Find where the given text appears and provide that cell's center as [X, Y] coordinate. 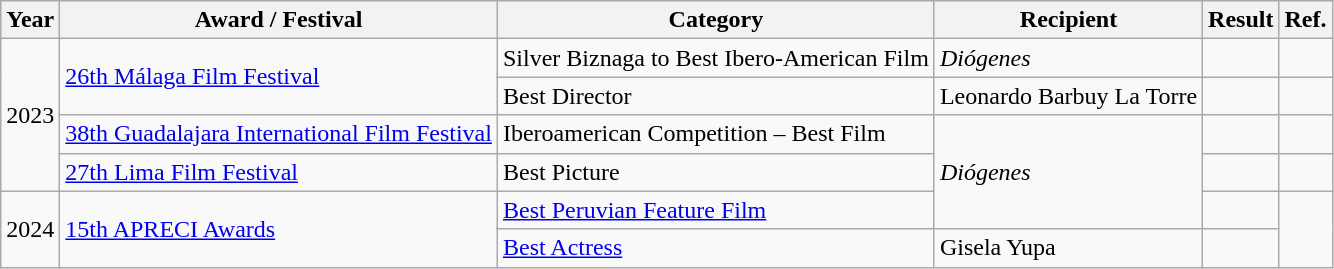
15th APRECI Awards [279, 229]
Silver Biznaga to Best Ibero-American Film [716, 58]
Award / Festival [279, 20]
Best Peruvian Feature Film [716, 210]
2024 [30, 229]
Category [716, 20]
27th Lima Film Festival [279, 172]
Best Actress [716, 248]
Iberoamerican Competition – Best Film [716, 134]
Recipient [1068, 20]
2023 [30, 115]
Ref. [1306, 20]
38th Guadalajara International Film Festival [279, 134]
Gisela Yupa [1068, 248]
Best Director [716, 96]
Year [30, 20]
Best Picture [716, 172]
26th Málaga Film Festival [279, 77]
Result [1241, 20]
Leonardo Barbuy La Torre [1068, 96]
